Return [X, Y] of the center of cell containing provided text 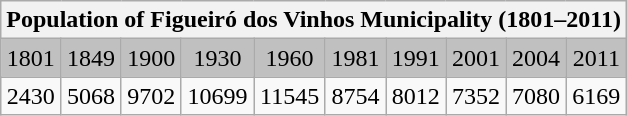
2430 [31, 96]
1960 [290, 58]
Population of Figueiró dos Vinhos Municipality (1801–2011) [314, 20]
5068 [91, 96]
7080 [536, 96]
2001 [476, 58]
2004 [536, 58]
10699 [217, 96]
9702 [151, 96]
1991 [416, 58]
1900 [151, 58]
2011 [596, 58]
8012 [416, 96]
8754 [355, 96]
11545 [290, 96]
1801 [31, 58]
1930 [217, 58]
1981 [355, 58]
6169 [596, 96]
7352 [476, 96]
1849 [91, 58]
